Determine the [x, y] coordinate at the center of the cell enclosing the given text.  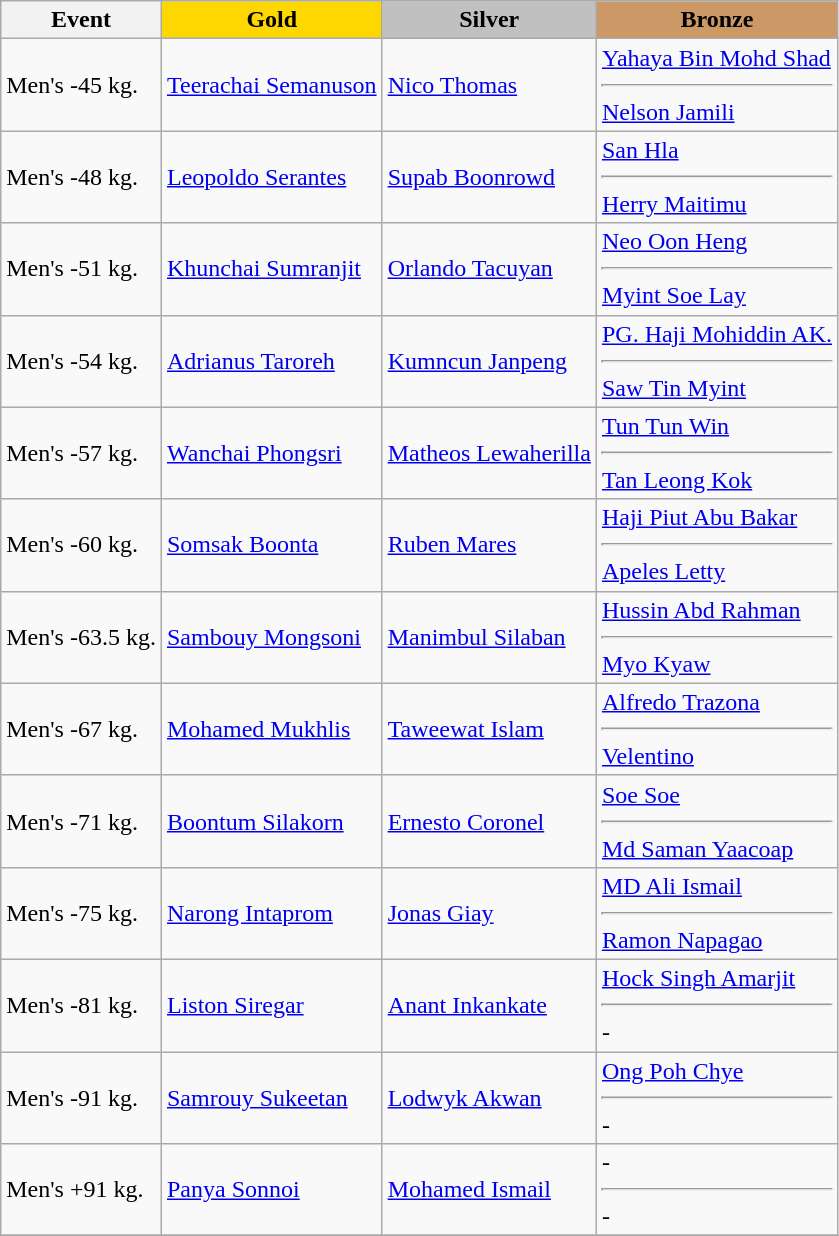
Ernesto Coronel [489, 821]
PG. Haji Mohiddin AK. Saw Tin Myint [716, 361]
Men's -91 kg. [82, 1098]
Men's -48 kg. [82, 177]
Men's -57 kg. [82, 453]
Alfredo Trazona Velentino [716, 729]
Anant Inkankate [489, 1005]
Wanchai Phongsri [272, 453]
Manimbul Silaban [489, 637]
Liston Siregar [272, 1005]
Samrouy Sukeetan [272, 1098]
Lodwyk Akwan [489, 1098]
Ong Poh Chye - [716, 1098]
Men's -63.5 kg. [82, 637]
Mohamed Mukhlis [272, 729]
Orlando Tacuyan [489, 269]
Men's -45 kg. [82, 85]
Panya Sonnoi [272, 1190]
Men's -67 kg. [82, 729]
Haji Piut Abu Bakar Apeles Letty [716, 545]
Gold [272, 20]
Somsak Boonta [272, 545]
Leopoldo Serantes [272, 177]
Silver [489, 20]
Khunchai Sumranjit [272, 269]
Event [82, 20]
Sambouy Mongsoni [272, 637]
Yahaya Bin Mohd Shad Nelson Jamili [716, 85]
Neo Oon Heng Myint Soe Lay [716, 269]
Boontum Silakorn [272, 821]
Mohamed Ismail [489, 1190]
Tun Tun Win Tan Leong Kok [716, 453]
Hock Singh Amarjit - [716, 1005]
Men's -51 kg. [82, 269]
Men's -81 kg. [82, 1005]
Adrianus Taroreh [272, 361]
Hussin Abd Rahman Myo Kyaw [716, 637]
Men's +91 kg. [82, 1190]
Men's -71 kg. [82, 821]
- - [716, 1190]
Teerachai Semanuson [272, 85]
Nico Thomas [489, 85]
Men's -60 kg. [82, 545]
Supab Boonrowd [489, 177]
Ruben Mares [489, 545]
Taweewat Islam [489, 729]
MD Ali Ismail Ramon Napagao [716, 913]
Men's -75 kg. [82, 913]
Jonas Giay [489, 913]
Men's -54 kg. [82, 361]
San Hla Herry Maitimu [716, 177]
Narong Intaprom [272, 913]
Kumncun Janpeng [489, 361]
Matheos Lewaherilla [489, 453]
Bronze [716, 20]
Soe Soe Md Saman Yaacoap [716, 821]
